Provide the [x, y] coordinate of the cell's center where the given text is located.  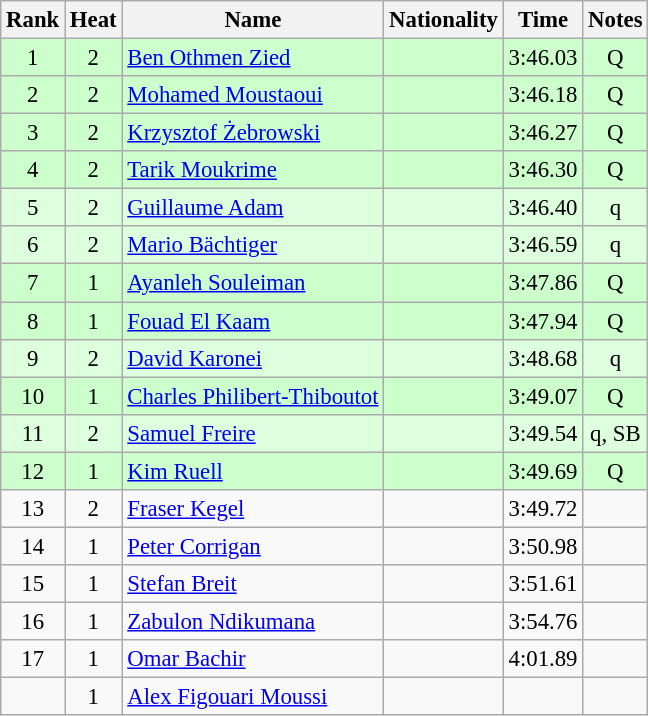
16 [33, 621]
Guillaume Adam [253, 208]
3 [33, 133]
3:49.07 [543, 396]
Samuel Freire [253, 433]
10 [33, 396]
Nationality [444, 20]
Time [543, 20]
Fraser Kegel [253, 509]
3:54.76 [543, 621]
3:46.03 [543, 58]
Peter Corrigan [253, 546]
3:46.40 [543, 208]
3:46.30 [543, 170]
3:46.18 [543, 95]
3:46.59 [543, 245]
Mohamed Moustaoui [253, 95]
3:51.61 [543, 584]
7 [33, 283]
3:49.72 [543, 509]
6 [33, 245]
3:47.94 [543, 321]
Name [253, 20]
3:46.27 [543, 133]
3:50.98 [543, 546]
Zabulon Ndikumana [253, 621]
Stefan Breit [253, 584]
3:49.54 [543, 433]
Kim Ruell [253, 471]
Charles Philibert-Thiboutot [253, 396]
14 [33, 546]
15 [33, 584]
3:49.69 [543, 471]
Notes [616, 20]
3:48.68 [543, 358]
Rank [33, 20]
q, SB [616, 433]
Omar Bachir [253, 659]
4 [33, 170]
Ayanleh Souleiman [253, 283]
Heat [94, 20]
17 [33, 659]
Fouad El Kaam [253, 321]
Krzysztof Żebrowski [253, 133]
Tarik Moukrime [253, 170]
5 [33, 208]
Alex Figouari Moussi [253, 697]
8 [33, 321]
9 [33, 358]
13 [33, 509]
11 [33, 433]
Ben Othmen Zied [253, 58]
4:01.89 [543, 659]
Mario Bächtiger [253, 245]
12 [33, 471]
David Karonei [253, 358]
3:47.86 [543, 283]
